For the text-containing cell, return its midpoint in (X, Y) coordinate format. 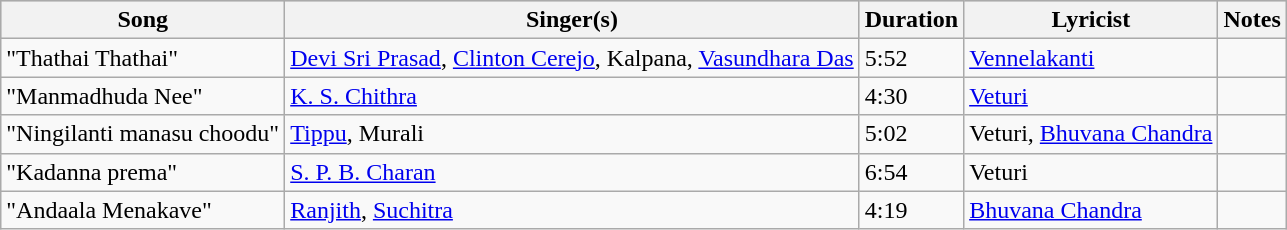
Notes (1252, 20)
4:19 (911, 210)
"Thathai Thathai" (143, 58)
Bhuvana Chandra (1091, 210)
"Manmadhuda Nee" (143, 96)
Duration (911, 20)
Veturi, Bhuvana Chandra (1091, 134)
Vennelakanti (1091, 58)
5:52 (911, 58)
Ranjith, Suchitra (572, 210)
4:30 (911, 96)
Singer(s) (572, 20)
Tippu, Murali (572, 134)
6:54 (911, 172)
K. S. Chithra (572, 96)
Song (143, 20)
Devi Sri Prasad, Clinton Cerejo, Kalpana, Vasundhara Das (572, 58)
Lyricist (1091, 20)
"Kadanna prema" (143, 172)
"Ningilanti manasu choodu" (143, 134)
"Andaala Menakave" (143, 210)
S. P. B. Charan (572, 172)
5:02 (911, 134)
